Output the [X, Y] coordinate of the center of the cell containing the given text.  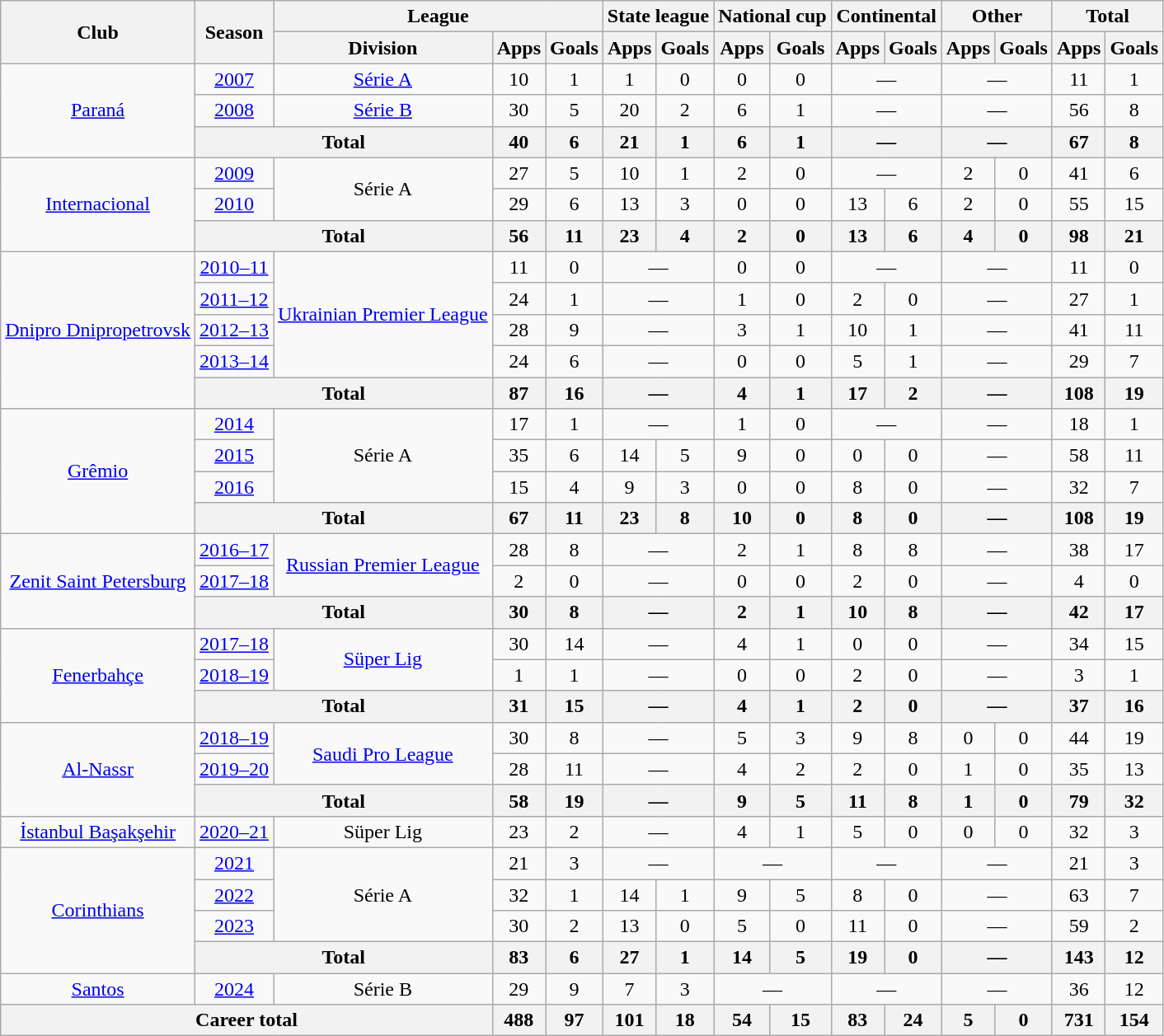
20 [629, 110]
2022 [234, 894]
2023 [234, 926]
National cup [772, 16]
Internacional [98, 204]
Season [234, 32]
54 [742, 1020]
Zenit Saint Petersburg [98, 581]
101 [629, 1020]
38 [1078, 550]
98 [1078, 236]
34 [1078, 644]
Career total [246, 1020]
State league [658, 16]
Club [98, 32]
40 [519, 142]
2009 [234, 173]
488 [519, 1020]
Santos [98, 989]
2015 [234, 456]
2016–17 [234, 550]
2010–11 [234, 267]
2014 [234, 424]
143 [1078, 958]
42 [1078, 612]
37 [1078, 706]
154 [1134, 1020]
87 [519, 393]
731 [1078, 1020]
Division [383, 48]
2012–13 [234, 330]
2013–14 [234, 361]
2010 [234, 204]
2008 [234, 110]
Fenerbahçe [98, 675]
Ukrainian Premier League [383, 314]
31 [519, 706]
2024 [234, 989]
2021 [234, 863]
44 [1078, 738]
55 [1078, 204]
97 [575, 1020]
36 [1078, 989]
2011–12 [234, 298]
Paraná [98, 110]
Al-Nassr [98, 769]
Continental [886, 16]
Saudi Pro League [383, 753]
Russian Premier League [383, 565]
2007 [234, 79]
79 [1078, 800]
Other [997, 16]
Grêmio [98, 471]
59 [1078, 926]
League [439, 16]
63 [1078, 894]
2016 [234, 487]
2019–20 [234, 769]
Corinthians [98, 910]
Dnipro Dnipropetrovsk [98, 330]
İstanbul Başakşehir [98, 832]
2020–21 [234, 832]
